Search for the cell housing the specified text and yield its [X, Y] center coordinate. 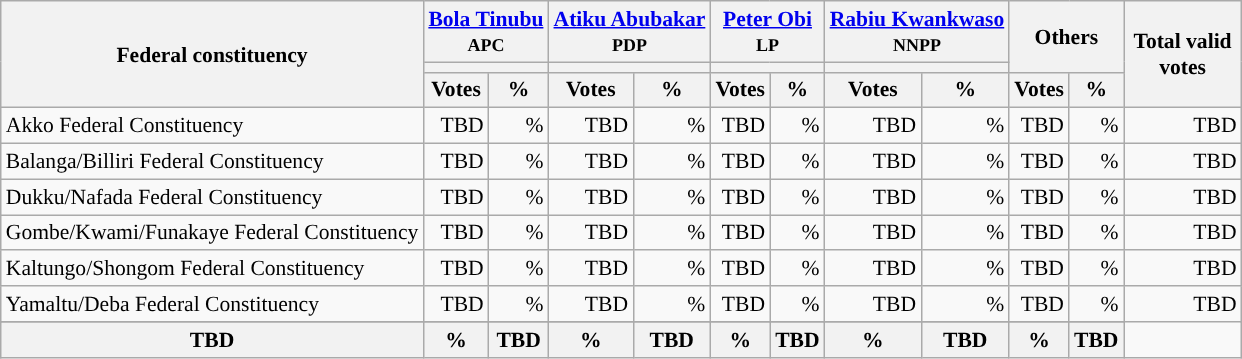
Bola TinubuAPC [486, 32]
Akko Federal Constituency [212, 126]
Dukku/Nafada Federal Constituency [212, 197]
Gombe/Kwami/Funakaye Federal Constituency [212, 233]
Total valid votes [1183, 54]
Yamaltu/Deba Federal Constituency [212, 304]
Peter ObiLP [767, 32]
Balanga/Billiri Federal Constituency [212, 162]
Federal constituency [212, 54]
Rabiu KwankwasoNNPP [918, 32]
Others [1066, 36]
Kaltungo/Shongom Federal Constituency [212, 269]
Atiku AbubakarPDP [629, 32]
